Capture the cell that displays the provided text and extract its (X, Y) central coordinate. 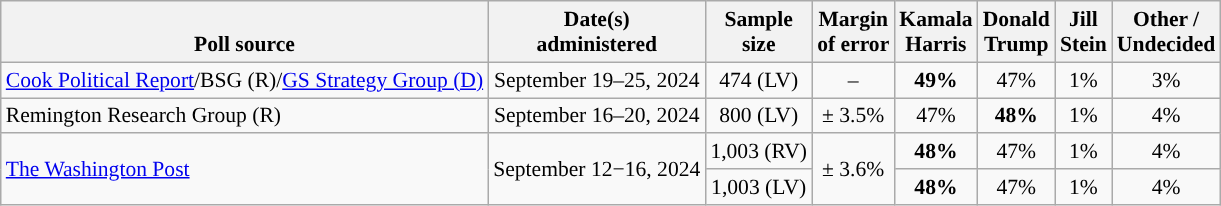
September 16–20, 2024 (596, 116)
Samplesize (758, 32)
Other /Undecided (1166, 32)
800 (LV) (758, 116)
49% (936, 80)
The Washington Post (244, 170)
– (853, 80)
Remington Research Group (R) (244, 116)
Marginof error (853, 32)
Poll source (244, 32)
± 3.6% (853, 170)
474 (LV) (758, 80)
Cook Political Report/BSG (R)/GS Strategy Group (D) (244, 80)
KamalaHarris (936, 32)
JillStein (1084, 32)
Date(s)administered (596, 32)
September 19–25, 2024 (596, 80)
1,003 (LV) (758, 187)
1,003 (RV) (758, 152)
September 12−16, 2024 (596, 170)
DonaldTrump (1016, 32)
± 3.5% (853, 116)
3% (1166, 80)
